Determine the [x, y] coordinate at the center of the cell enclosing the given text.  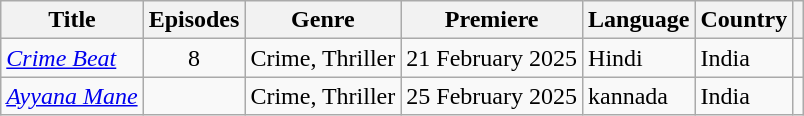
Country [744, 20]
Crime Beat [72, 58]
Premiere [492, 20]
8 [194, 58]
Title [72, 20]
Episodes [194, 20]
25 February 2025 [492, 96]
21 February 2025 [492, 58]
Ayyana Mane [72, 96]
Language [639, 20]
Hindi [639, 58]
kannada [639, 96]
Genre [323, 20]
